From the cell containing the given text, extract its center point as [x, y] coordinate. 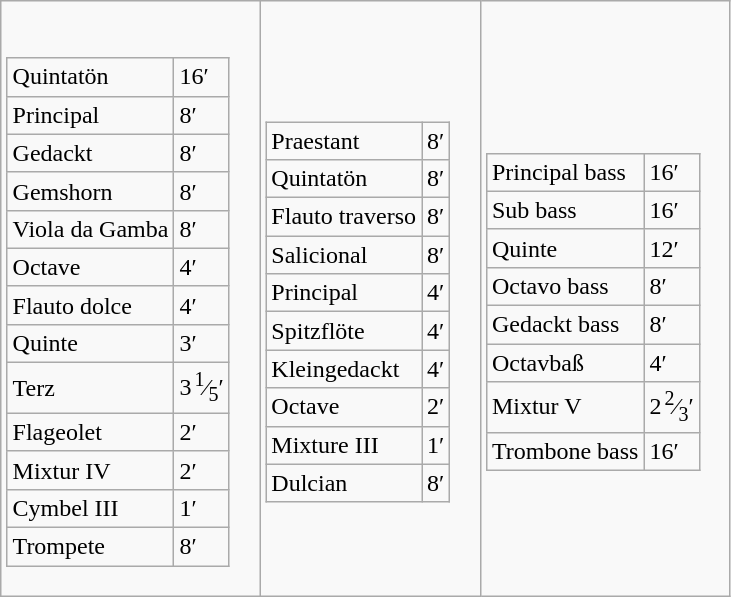
Principal bass [565, 172]
Spitzflöte [344, 331]
Terz [90, 388]
Praestant [344, 141]
Praestant 8′ Quintatön 8′ Flauto traverso 8′ Salicional 8′ Principal 4′ Spitzflöte 4′ Kleingedackt 4′ Octave 2′ Mixture III 1′ Dulcian 8′ [370, 298]
Mixtur IV [90, 470]
Flauto traverso [344, 217]
Gedackt bass [565, 324]
Principal bass 16′ Sub bass 16′ Quinte 12′ Octavo bass 8′ Gedackt bass 8′ Octavbaß 4′ Mixtur V 2 2⁄3′ Trombone bass 16′ [604, 298]
Sub bass [565, 210]
Octavo bass [565, 286]
12′ [672, 248]
3 1⁄5′ [202, 388]
Salicional [344, 255]
Cymbel III [90, 508]
Viola da Gamba [90, 229]
Gedackt [90, 153]
Gemshorn [90, 191]
Mixtur V [565, 408]
Flageolet [90, 432]
2 2⁄3′ [672, 408]
3′ [202, 343]
Trombone bass [565, 451]
Octavbaß [565, 363]
Trompete [90, 547]
Mixture III [344, 445]
Kleingedackt [344, 369]
Flauto dolce [90, 305]
Dulcian [344, 483]
